Provide the (X, Y) coordinate of the cell's center where the given text is located.  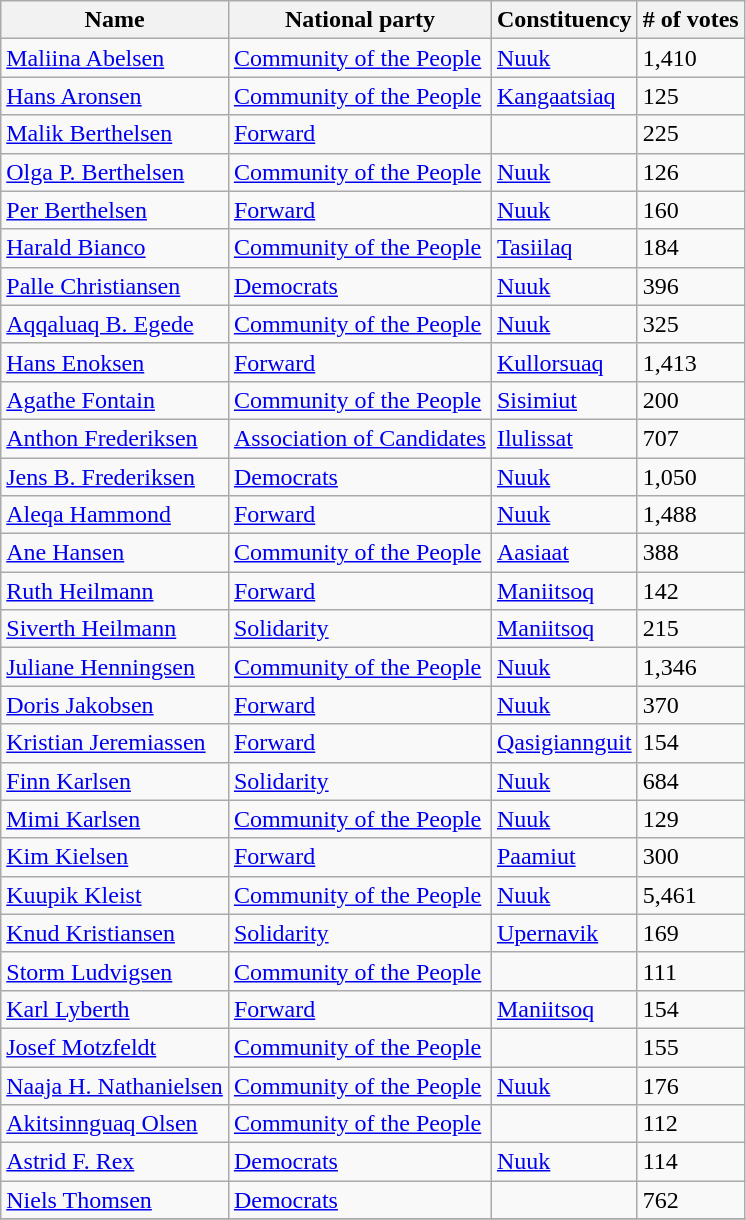
Olga P. Berthelsen (115, 172)
Ilulissat (564, 438)
112 (690, 1124)
Hans Aronsen (115, 96)
125 (690, 96)
Palle Christiansen (115, 286)
Mimi Karlsen (115, 819)
1,413 (690, 362)
Aqqaluaq B. Egede (115, 324)
225 (690, 134)
Maliina Abelsen (115, 58)
Siverth Heilmann (115, 629)
370 (690, 705)
Josef Motzfeldt (115, 1047)
Sisimiut (564, 400)
Qasigiannguit (564, 743)
Malik Berthelsen (115, 134)
Anthon Frederiksen (115, 438)
396 (690, 286)
5,461 (690, 895)
Agathe Fontain (115, 400)
Niels Thomsen (115, 1200)
215 (690, 629)
129 (690, 819)
Aasiaat (564, 553)
200 (690, 400)
114 (690, 1162)
142 (690, 591)
Kristian Jeremiassen (115, 743)
Kuupik Kleist (115, 895)
1,488 (690, 515)
Paamiut (564, 857)
Ane Hansen (115, 553)
Ruth Heilmann (115, 591)
Aleqa Hammond (115, 515)
Harald Bianco (115, 248)
Tasiilaq (564, 248)
1,346 (690, 667)
# of votes (690, 20)
155 (690, 1047)
Akitsinnguaq Olsen (115, 1124)
Upernavik (564, 933)
111 (690, 971)
Karl Lyberth (115, 1009)
Hans Enoksen (115, 362)
Naaja H. Nathanielsen (115, 1085)
707 (690, 438)
Finn Karlsen (115, 781)
Per Berthelsen (115, 210)
1,410 (690, 58)
Association of Candidates (360, 438)
169 (690, 933)
Juliane Henningsen (115, 667)
Doris Jakobsen (115, 705)
Jens B. Frederiksen (115, 477)
Constituency (564, 20)
Kullorsuaq (564, 362)
Astrid F. Rex (115, 1162)
388 (690, 553)
176 (690, 1085)
National party (360, 20)
1,050 (690, 477)
300 (690, 857)
Kim Kielsen (115, 857)
Storm Ludvigsen (115, 971)
184 (690, 248)
684 (690, 781)
160 (690, 210)
325 (690, 324)
126 (690, 172)
Name (115, 20)
762 (690, 1200)
Kangaatsiaq (564, 96)
Knud Kristiansen (115, 933)
